Determine the [x, y] coordinate at the center of the cell enclosing the given text.  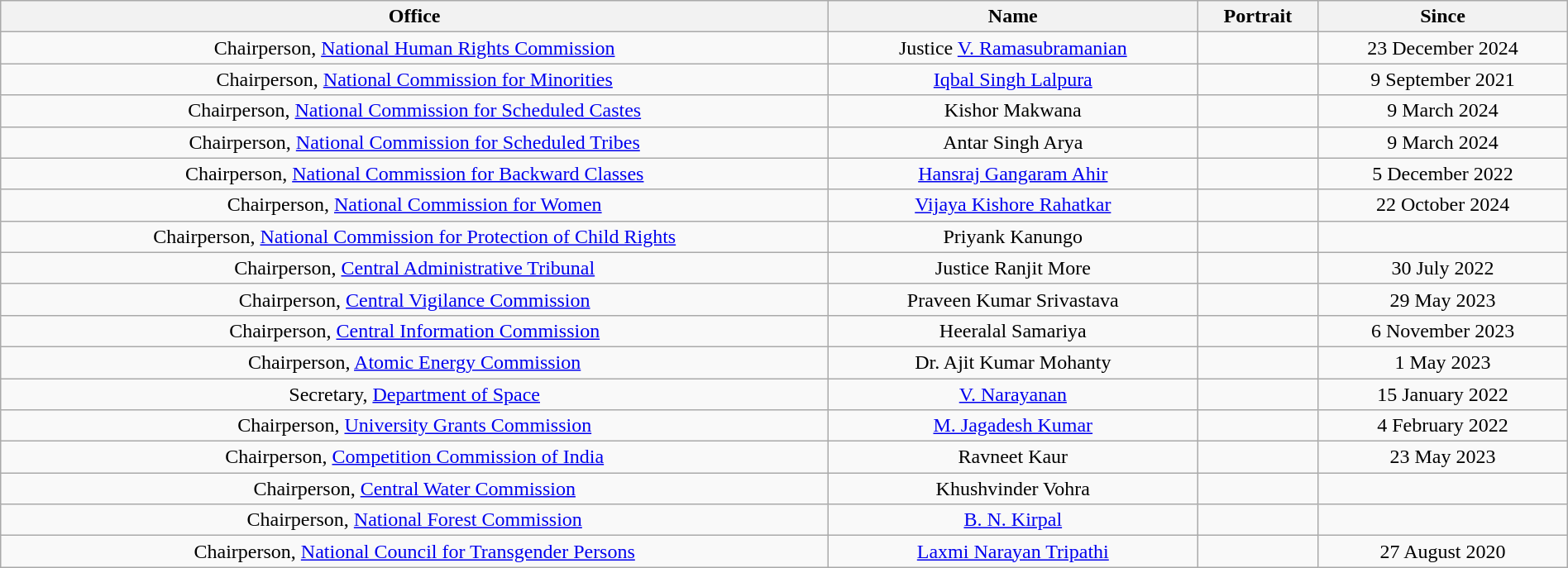
Chairperson, National Commission for Minorities [415, 79]
9 September 2021 [1442, 79]
Khushvinder Vohra [1013, 489]
Since [1442, 17]
Name [1013, 17]
Chairperson, Competition Commission of India [415, 457]
Justice V. Ramasubramanian [1013, 48]
Dr. Ajit Kumar Mohanty [1013, 362]
Laxmi Narayan Tripathi [1013, 551]
Office [415, 17]
Chairperson, Central Vigilance Commission [415, 299]
Chairperson, Central Administrative Tribunal [415, 268]
Heeralal Samariya [1013, 331]
V. Narayanan [1013, 394]
29 May 2023 [1442, 299]
Justice Ranjit More [1013, 268]
B. N. Kirpal [1013, 520]
Chairperson, National Human Rights Commission [415, 48]
15 January 2022 [1442, 394]
Ravneet Kaur [1013, 457]
Hansraj Gangaram Ahir [1013, 174]
Praveen Kumar Srivastava [1013, 299]
Chairperson, Central Water Commission [415, 489]
6 November 2023 [1442, 331]
M. Jagadesh Kumar [1013, 426]
Chairperson, National Commission for Women [415, 205]
4 February 2022 [1442, 426]
Chairperson, Central Information Commission [415, 331]
22 October 2024 [1442, 205]
Iqbal Singh Lalpura [1013, 79]
Chairperson, National Commission for Scheduled Tribes [415, 142]
Chairperson, National Commission for Backward Classes [415, 174]
23 December 2024 [1442, 48]
Antar Singh Arya [1013, 142]
Chairperson, National Commission for Scheduled Castes [415, 111]
Chairperson, National Council for Transgender Persons [415, 551]
Kishor Makwana [1013, 111]
Secretary, Department of Space [415, 394]
Priyank Kanungo [1013, 236]
23 May 2023 [1442, 457]
Chairperson, Atomic Energy Commission [415, 362]
5 December 2022 [1442, 174]
Chairperson, University Grants Commission [415, 426]
Vijaya Kishore Rahatkar [1013, 205]
30 July 2022 [1442, 268]
Chairperson, National Forest Commission [415, 520]
27 August 2020 [1442, 551]
Chairperson, National Commission for Protection of Child Rights [415, 236]
1 May 2023 [1442, 362]
Portrait [1258, 17]
